Detect which cell encompasses the target text, then output its (X, Y) center coordinate. 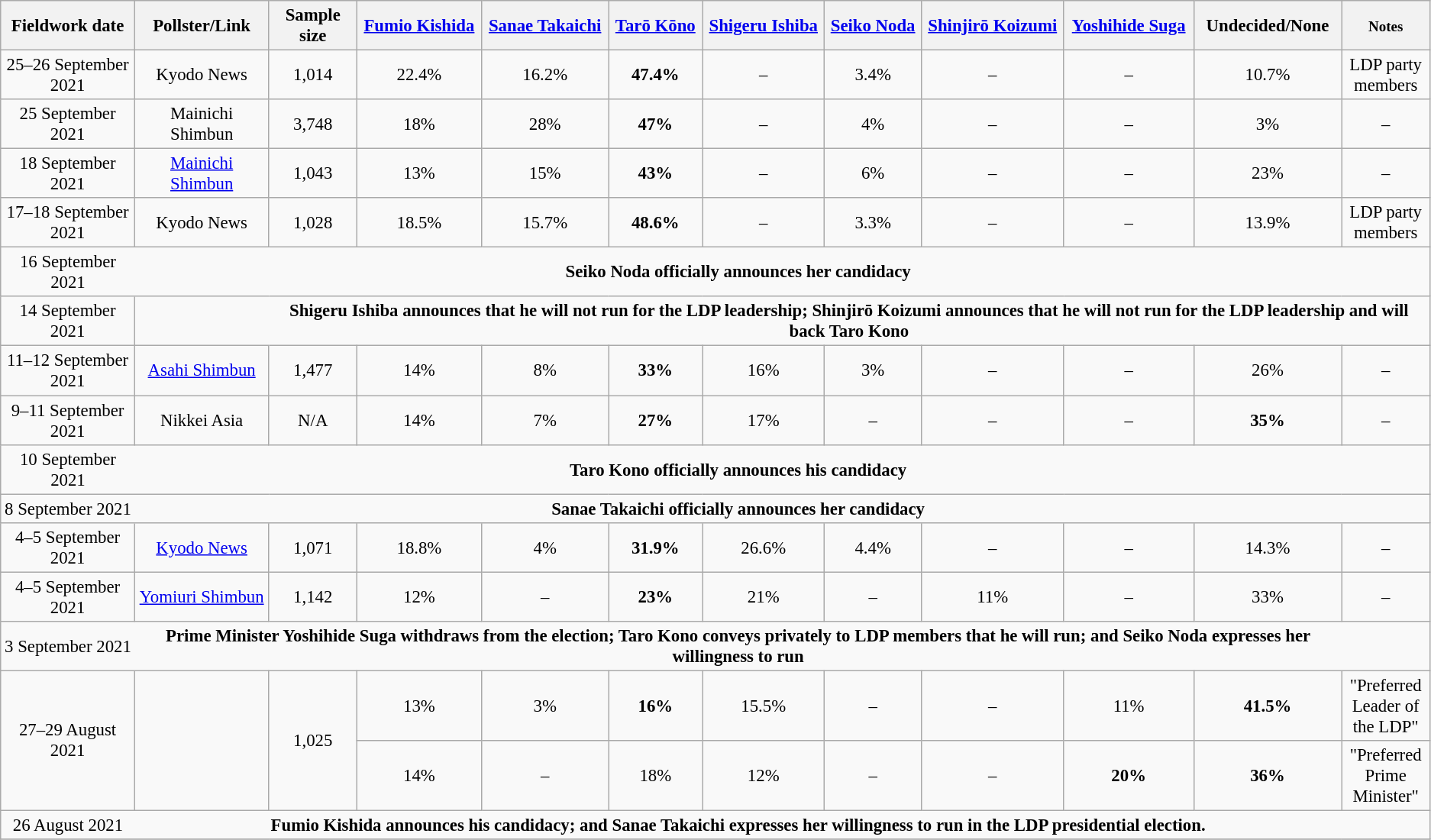
1,028 (313, 223)
1,014 (313, 75)
8% (545, 371)
17–18 September 2021 (68, 223)
Shinjirō Koizumi (993, 26)
Seiko Noda officially announces her candidacy (738, 272)
1,071 (313, 547)
9–11 September 2021 (68, 420)
Taro Kono officially announces his candidacy (738, 469)
Fieldwork date (68, 26)
3 September 2021 (68, 646)
3.3% (873, 223)
16 September 2021 (68, 272)
N/A (313, 420)
21% (764, 597)
8 September 2021 (68, 509)
Fumio Kishida (420, 26)
1,043 (313, 174)
26.6% (764, 547)
28% (545, 124)
35% (1268, 420)
22.4% (420, 75)
4.4% (873, 547)
"Preferred Prime Minister" (1386, 776)
Tarō Kōno (655, 26)
18.5% (420, 223)
10 September 2021 (68, 469)
43% (655, 174)
48.6% (655, 223)
1,025 (313, 741)
1,477 (313, 371)
25 September 2021 (68, 124)
17% (764, 420)
41.5% (1268, 706)
3.4% (873, 75)
47.4% (655, 75)
Sample size (313, 26)
20% (1129, 776)
15% (545, 174)
Notes (1386, 26)
16.2% (545, 75)
27% (655, 420)
Yomiuri Shimbun (202, 597)
10.7% (1268, 75)
47% (655, 124)
Undecided/None (1268, 26)
15.5% (764, 706)
Shigeru Ishiba (764, 26)
Asahi Shimbun (202, 371)
27–29 August 2021 (68, 741)
18.8% (420, 547)
Seiko Noda (873, 26)
25–26 September 2021 (68, 75)
Sanae Takaichi (545, 26)
"Preferred Leader of the LDP" (1386, 706)
11–12 September 2021 (68, 371)
26% (1268, 371)
26 August 2021 (68, 825)
Pollster/Link (202, 26)
13.9% (1268, 223)
31.9% (655, 547)
Fumio Kishida announces his candidacy; and Sanae Takaichi expresses her willingness to run in the LDP presidential election. (738, 825)
7% (545, 420)
15.7% (545, 223)
Nikkei Asia (202, 420)
1,142 (313, 597)
3,748 (313, 124)
14 September 2021 (68, 321)
Sanae Takaichi officially announces her candidacy (738, 509)
14.3% (1268, 547)
6% (873, 174)
18 September 2021 (68, 174)
36% (1268, 776)
Yoshihide Suga (1129, 26)
